Return the [x, y] coordinate for the center point of the cell that contains the specified text.  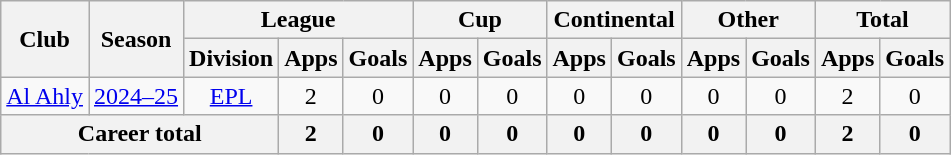
Al Ahly [45, 96]
Cup [480, 20]
Continental [614, 20]
EPL [232, 96]
Career total [140, 134]
2024–25 [136, 96]
League [298, 20]
Division [232, 58]
Total [882, 20]
Season [136, 39]
Club [45, 39]
Other [748, 20]
